From the cell containing the given text, extract its center point as (x, y) coordinate. 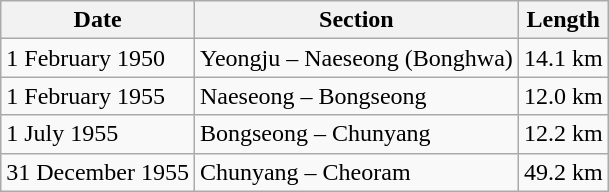
Date (98, 20)
Chunyang – Cheoram (356, 172)
Yeongju – Naeseong (Bonghwa) (356, 58)
Section (356, 20)
Naeseong – Bongseong (356, 96)
1 February 1950 (98, 58)
Bongseong – Chunyang (356, 134)
49.2 km (563, 172)
31 December 1955 (98, 172)
14.1 km (563, 58)
12.0 km (563, 96)
Length (563, 20)
1 February 1955 (98, 96)
12.2 km (563, 134)
1 July 1955 (98, 134)
